Pinpoint the cell where the given text exists, returning its [X, Y] midpoint coordinate. 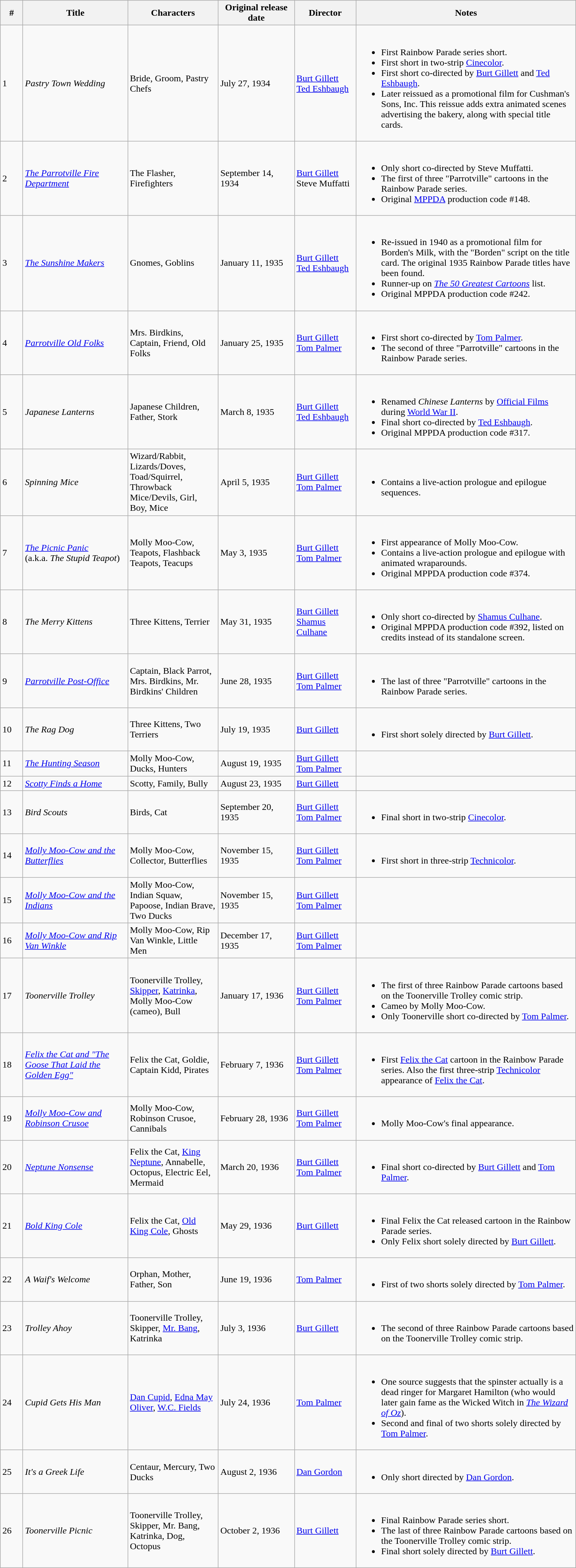
October 2, 1936 [256, 1530]
Toonerville Trolley, Skipper, Mr. Bang, Katrinka [173, 1328]
June 28, 1935 [256, 681]
Scotty, Family, Bully [173, 783]
Parrotville Post-Office [75, 681]
Toonerville Trolley, Skipper, Katrinka, Molly Moo-Cow (cameo), Bull [173, 995]
Only short co-directed by Shamus Culhane.Original MPPDA production code #392, listed on credits instead of its standalone screen. [466, 622]
19 [11, 1118]
Molly Moo-Cow, Robinson Crusoe, Cannibals [173, 1118]
Notes [466, 13]
March 20, 1936 [256, 1167]
Three Kittens, Two Terriers [173, 729]
Final short co-directed by Burt Gillett and Tom Palmer. [466, 1167]
Gnomes, Goblins [173, 263]
7 [11, 553]
First short co-directed by Tom Palmer.The second of three "Parrotville" cartoons in the Rainbow Parade series. [466, 343]
1 [11, 83]
Trolley Ahoy [75, 1328]
Final Felix the Cat released cartoon in the Rainbow Parade series.Only Felix short solely directed by Burt Gillett. [466, 1226]
Molly Moo-Cow, Rip Van Winkle, Little Men [173, 941]
Mrs. Birdkins, Captain, Friend, Old Folks [173, 343]
April 5, 1935 [256, 482]
The Rag Dog [75, 729]
Title [75, 13]
9 [11, 681]
Toonerville Picnic [75, 1530]
July 3, 1936 [256, 1328]
Dan Gordon [325, 1472]
Three Kittens, Terrier [173, 622]
20 [11, 1167]
22 [11, 1279]
The Picnic Panic (a.k.a. The Stupid Teapot) [75, 553]
Orphan, Mother, Father, Son [173, 1279]
January 11, 1935 [256, 263]
12 [11, 783]
Director [325, 13]
First of two shorts solely directed by Tom Palmer. [466, 1279]
The second of three Rainbow Parade cartoons based on the Toonerville Trolley comic strip. [466, 1328]
June 19, 1936 [256, 1279]
Toonerville Trolley [75, 995]
It's a Greek Life [75, 1472]
May 31, 1935 [256, 622]
18 [11, 1065]
15 [11, 900]
26 [11, 1530]
Molly Moo-Cow and the Indians [75, 900]
Burt Gillett Steve Muffatti [325, 178]
Original release date [256, 13]
July 24, 1936 [256, 1402]
Only short directed by Dan Gordon. [466, 1472]
Molly Moo-Cow, Teapots, Flashback Teapots, Teacups [173, 553]
Molly Moo-Cow and Robinson Crusoe [75, 1118]
6 [11, 482]
17 [11, 995]
December 17, 1935 [256, 941]
Contains a live-action prologue and epilogue sequences. [466, 482]
Felix the Cat, Goldie, Captain Kidd, Pirates [173, 1065]
25 [11, 1472]
August 19, 1935 [256, 763]
Bride, Groom, Pastry Chefs [173, 83]
Captain, Black Parrot, Mrs. Birdkins, Mr. Birdkins' Children [173, 681]
May 3, 1935 [256, 553]
February 7, 1936 [256, 1065]
11 [11, 763]
Spinning Mice [75, 482]
Scotty Finds a Home [75, 783]
Dan Cupid, Edna May Oliver, W.C. Fields [173, 1402]
# [11, 13]
July 27, 1934 [256, 83]
September 20, 1935 [256, 812]
Japanese Lanterns [75, 412]
Felix the Cat, King Neptune, Annabelle, Octopus, Electric Eel, Mermaid [173, 1167]
8 [11, 622]
August 23, 1935 [256, 783]
The Merry Kittens [75, 622]
January 25, 1935 [256, 343]
September 14, 1934 [256, 178]
14 [11, 856]
Birds, Cat [173, 812]
5 [11, 412]
Toonerville Trolley, Skipper, Mr. Bang, Katrinka, Dog, Octopus [173, 1530]
Only short co-directed by Steve Muffatti.The first of three "Parrotville" cartoons in the Rainbow Parade series.Original MPPDA production code #148. [466, 178]
Cupid Gets His Man [75, 1402]
Japanese Children, Father, Stork [173, 412]
23 [11, 1328]
Neptune Nonsense [75, 1167]
Bold King Cole [75, 1226]
21 [11, 1226]
Molly Moo-Cow's final appearance. [466, 1118]
First Felix the Cat cartoon in the Rainbow Parade series. Also the first three-strip Technicolor appearance of Felix the Cat. [466, 1065]
First appearance of Molly Moo-Cow.Contains a live-action prologue and epilogue with animated wraparounds.Original MPPDA production code #374. [466, 553]
16 [11, 941]
The Hunting Season [75, 763]
Bird Scouts [75, 812]
First short in three-strip Technicolor. [466, 856]
Felix the Cat and "The Goose That Laid the Golden Egg" [75, 1065]
First short solely directed by Burt Gillett. [466, 729]
The last of three "Parrotville" cartoons in the Rainbow Parade series. [466, 681]
February 28, 1936 [256, 1118]
The Sunshine Makers [75, 263]
The Parrotville Fire Department [75, 178]
Renamed Chinese Lanterns by Official Films during World War II.Final short co-directed by Ted Eshbaugh.Original MPPDA production code #317. [466, 412]
A Waif's Welcome [75, 1279]
3 [11, 263]
May 29, 1936 [256, 1226]
Pastry Town Wedding [75, 83]
24 [11, 1402]
Burt Gillett Shamus Culhane [325, 622]
Parrotville Old Folks [75, 343]
Felix the Cat, Old King Cole, Ghosts [173, 1226]
Centaur, Mercury, Two Ducks [173, 1472]
Characters [173, 13]
July 19, 1935 [256, 729]
January 17, 1936 [256, 995]
Wizard/Rabbit, Lizards/Doves, Toad/Squirrel, Throwback Mice/Devils, Girl, Boy, Mice [173, 482]
Molly Moo-Cow and Rip Van Winkle [75, 941]
4 [11, 343]
Molly Moo-Cow and the Butterflies [75, 856]
The Flasher, Firefighters [173, 178]
2 [11, 178]
10 [11, 729]
August 2, 1936 [256, 1472]
March 8, 1935 [256, 412]
Molly Moo-Cow, Ducks, Hunters [173, 763]
Molly Moo-Cow, Collector, Butterflies [173, 856]
Final short in two-strip Cinecolor. [466, 812]
Molly Moo-Cow, Indian Squaw, Papoose, Indian Brave, Two Ducks [173, 900]
13 [11, 812]
